Return the (X, Y) coordinate for the center point of the cell that contains the specified text.  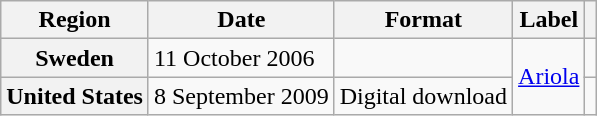
Ariola (549, 77)
Digital download (423, 96)
11 October 2006 (241, 58)
Format (423, 20)
Sweden (75, 58)
United States (75, 96)
8 September 2009 (241, 96)
Date (241, 20)
Label (549, 20)
Region (75, 20)
